Output the [X, Y] coordinate of the center of the cell containing the given text.  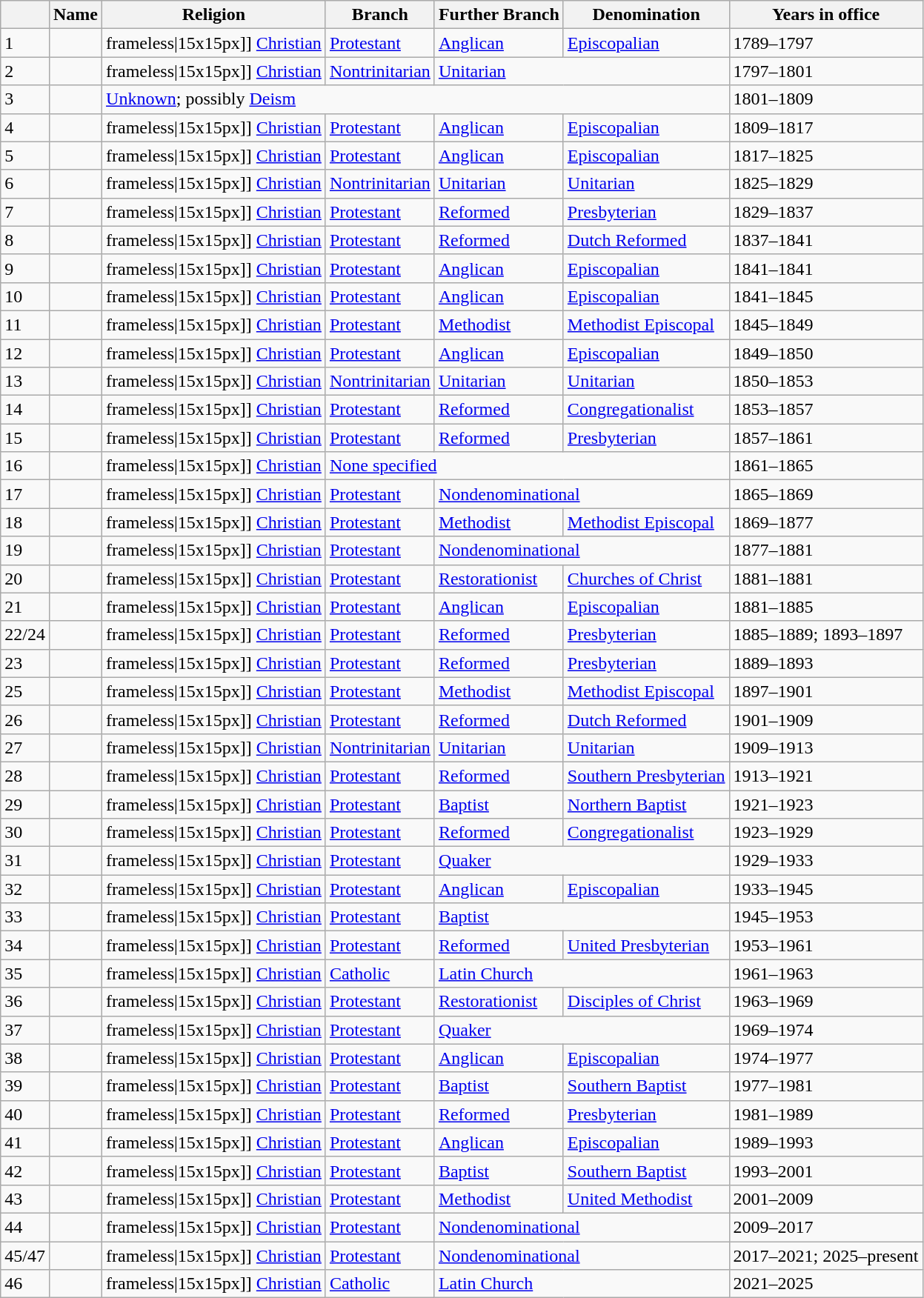
Branch [379, 15]
7 [25, 212]
25 [25, 691]
1921–1923 [825, 804]
43 [25, 1199]
10 [25, 296]
3 [25, 99]
1845–1849 [825, 324]
30 [25, 833]
1809–1817 [825, 127]
26 [25, 719]
1953–1961 [825, 945]
28 [25, 776]
1881–1881 [825, 579]
1841–1845 [825, 296]
1923–1929 [825, 833]
1913–1921 [825, 776]
2021–2025 [825, 1284]
12 [25, 353]
9 [25, 268]
22/24 [25, 635]
16 [25, 466]
18 [25, 522]
1897–1901 [825, 691]
39 [25, 1086]
19 [25, 550]
46 [25, 1284]
13 [25, 382]
1869–1877 [825, 522]
Churches of Christ [646, 579]
27 [25, 748]
None specified [528, 466]
1 [25, 43]
Southern Presbyterian [646, 776]
1885–1889; 1893–1897 [825, 635]
38 [25, 1058]
32 [25, 889]
31 [25, 861]
21 [25, 607]
1789–1797 [825, 43]
5 [25, 156]
United Methodist [646, 1199]
42 [25, 1171]
1929–1933 [825, 861]
1901–1909 [825, 719]
1981–1989 [825, 1114]
1963–1969 [825, 1002]
23 [25, 663]
1993–2001 [825, 1171]
Denomination [646, 15]
1817–1825 [825, 156]
Name [76, 15]
1801–1809 [825, 99]
Further Branch [499, 15]
Unknown; possibly Deism [416, 99]
1850–1853 [825, 382]
14 [25, 410]
34 [25, 945]
4 [25, 127]
1945–1953 [825, 917]
Disciples of Christ [646, 1002]
Religion [214, 15]
36 [25, 1002]
1933–1945 [825, 889]
44 [25, 1227]
6 [25, 184]
33 [25, 917]
1969–1974 [825, 1030]
1861–1865 [825, 466]
8 [25, 240]
2009–2017 [825, 1227]
45/47 [25, 1256]
37 [25, 1030]
1865–1869 [825, 494]
1849–1850 [825, 353]
1989–1993 [825, 1142]
20 [25, 579]
1889–1893 [825, 663]
1857–1861 [825, 438]
1909–1913 [825, 748]
Years in office [825, 15]
29 [25, 804]
40 [25, 1114]
11 [25, 324]
1881–1885 [825, 607]
1853–1857 [825, 410]
17 [25, 494]
1797–1801 [825, 71]
41 [25, 1142]
1841–1841 [825, 268]
2001–2009 [825, 1199]
1961–1963 [825, 973]
Northern Baptist [646, 804]
1837–1841 [825, 240]
1977–1981 [825, 1086]
1825–1829 [825, 184]
United Presbyterian [646, 945]
1829–1837 [825, 212]
1877–1881 [825, 550]
35 [25, 973]
1974–1977 [825, 1058]
2 [25, 71]
2017–2021; 2025–present [825, 1256]
15 [25, 438]
